Scan for the cell matching the given text and deliver its (x, y) coordinate at center. 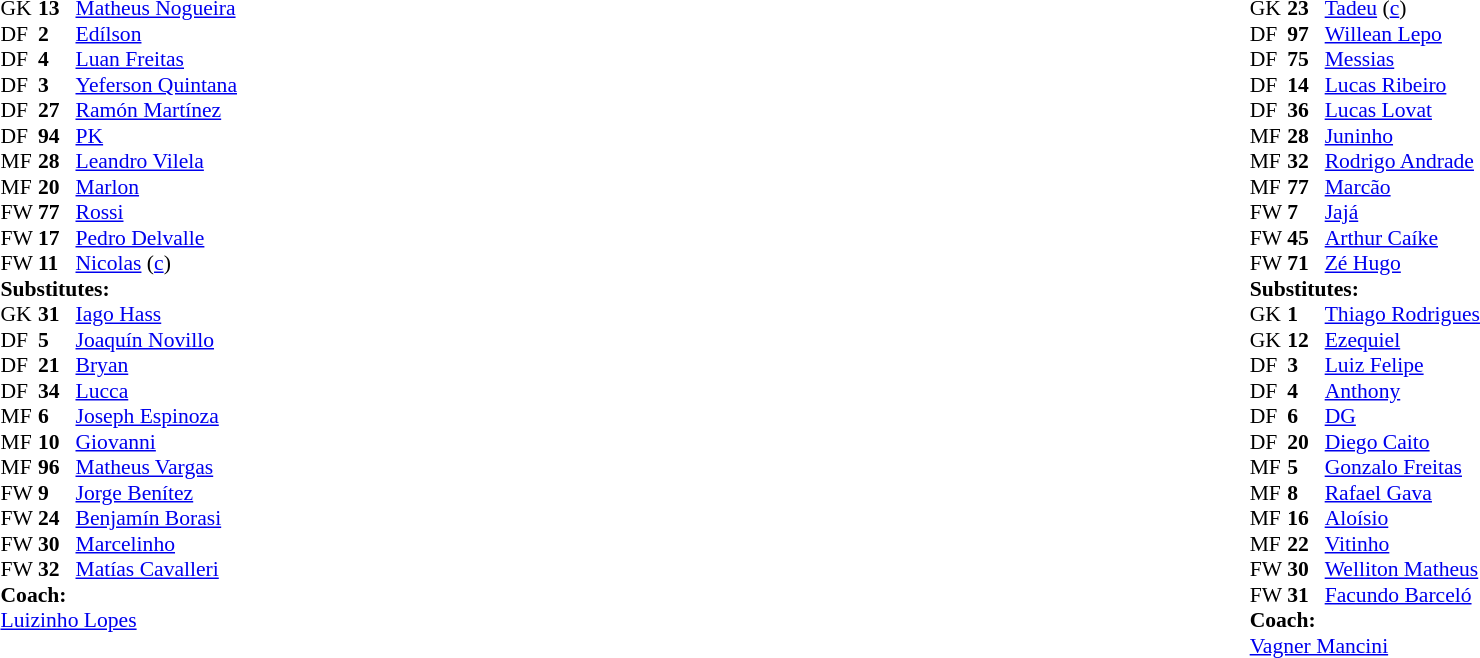
Messias (1402, 59)
Joseph Espinoza (156, 417)
Arthur Caíke (1402, 238)
Zé Hugo (1402, 263)
Matheus Vargas (156, 467)
Willean Lepo (1402, 34)
45 (1306, 238)
94 (57, 136)
Bryan (156, 365)
Marcão (1402, 187)
Joaquín Novillo (156, 340)
75 (1306, 59)
8 (1306, 493)
36 (1306, 111)
Yeferson Quintana (156, 85)
Luan Freitas (156, 59)
Jajá (1402, 213)
Thiago Rodrigues (1402, 315)
97 (1306, 34)
71 (1306, 263)
9 (57, 493)
Ezequiel (1402, 340)
27 (57, 111)
Luiz Felipe (1402, 365)
17 (57, 238)
Marlon (156, 187)
Lucas Ribeiro (1402, 85)
Pedro Delvalle (156, 238)
14 (1306, 85)
Welliton Matheus (1402, 569)
Lucca (156, 391)
Rodrigo Andrade (1402, 161)
Iago Hass (156, 315)
Ramón Martínez (156, 111)
Giovanni (156, 442)
7 (1306, 213)
Jorge Benítez (156, 493)
22 (1306, 544)
Facundo Barceló (1402, 595)
Rafael Gava (1402, 493)
Rossi (156, 213)
Juninho (1402, 136)
2 (57, 34)
Anthony (1402, 391)
PK (156, 136)
Matías Cavalleri (156, 569)
Aloísio (1402, 519)
11 (57, 263)
16 (1306, 519)
Edílson (156, 34)
DG (1402, 417)
Gonzalo Freitas (1402, 467)
96 (57, 467)
34 (57, 391)
Marcelinho (156, 544)
Leandro Vilela (156, 161)
1 (1306, 315)
Vitinho (1402, 544)
10 (57, 442)
Luizinho Lopes (118, 621)
Nicolas (c) (156, 263)
Lucas Lovat (1402, 111)
Diego Caito (1402, 442)
21 (57, 365)
12 (1306, 340)
Benjamín Borasi (156, 519)
24 (57, 519)
